Pinpoint the cell where the given text exists, returning its (x, y) midpoint coordinate. 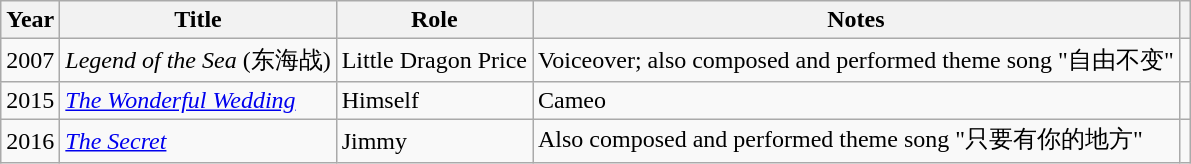
2016 (30, 140)
Also composed and performed theme song "只要有你的地方" (856, 140)
Voiceover; also composed and performed theme song "自由不变" (856, 60)
The Secret (198, 140)
Year (30, 20)
Title (198, 20)
Legend of the Sea (东海战) (198, 60)
Role (434, 20)
The Wonderful Wedding (198, 100)
Cameo (856, 100)
Little Dragon Price (434, 60)
Himself (434, 100)
2015 (30, 100)
Jimmy (434, 140)
Notes (856, 20)
2007 (30, 60)
